Determine the [x, y] coordinate at the center of the cell enclosing the given text.  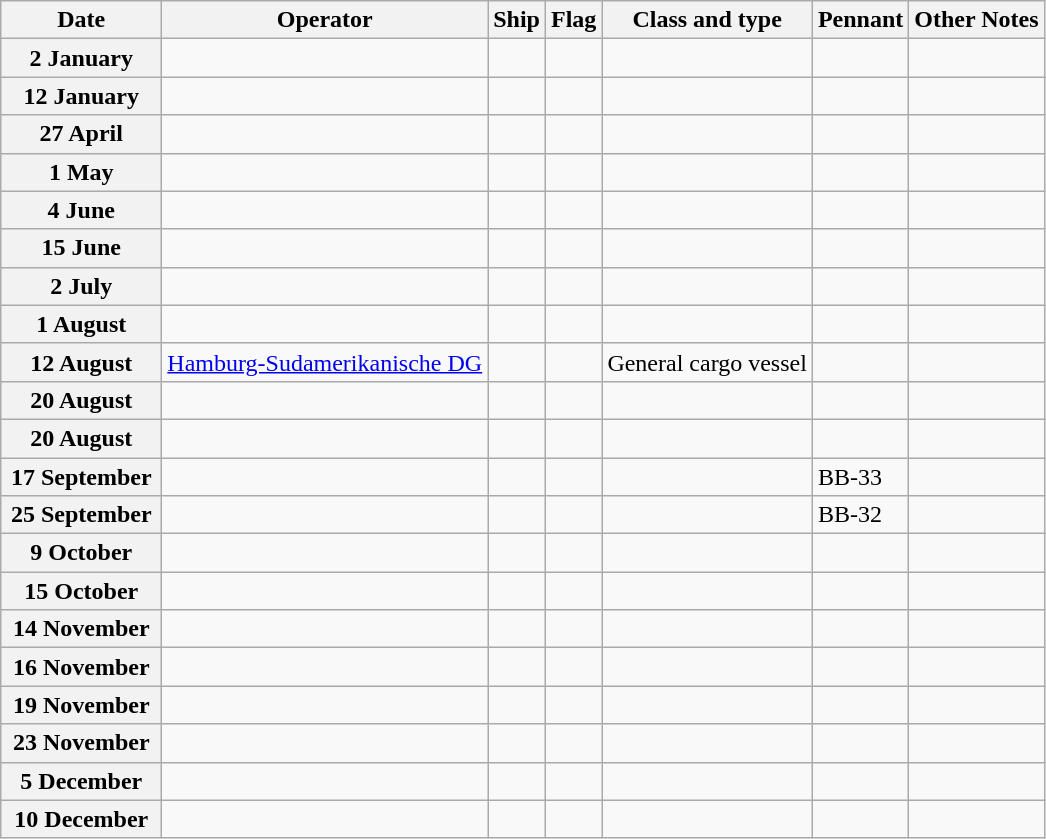
10 December [82, 819]
12 January [82, 96]
25 September [82, 515]
1 May [82, 172]
12 August [82, 362]
Pennant [860, 20]
Class and type [708, 20]
9 October [82, 553]
Flag [573, 20]
17 September [82, 477]
BB-33 [860, 477]
1 August [82, 324]
2 July [82, 286]
Operator [325, 20]
Hamburg-Sudamerikanische DG [325, 362]
16 November [82, 667]
27 April [82, 134]
15 October [82, 591]
15 June [82, 248]
14 November [82, 629]
19 November [82, 705]
4 June [82, 210]
BB-32 [860, 515]
Ship [517, 20]
5 December [82, 781]
23 November [82, 743]
2 January [82, 58]
Date [82, 20]
Other Notes [976, 20]
General cargo vessel [708, 362]
